Provide the (X, Y) coordinate of the cell's center where the given text is located.  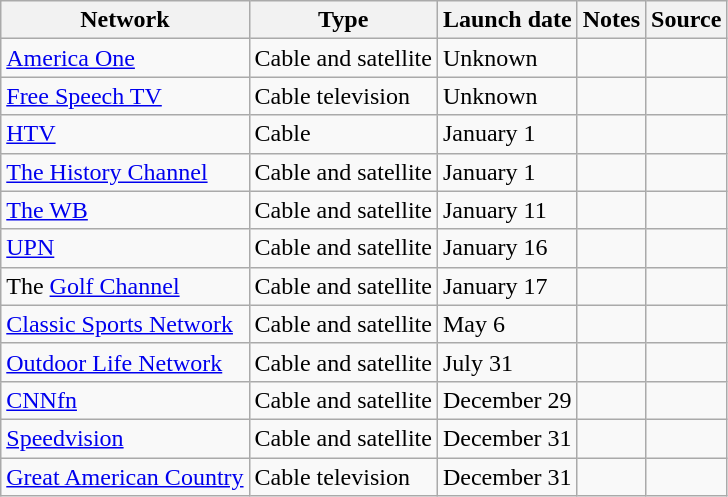
Cable (343, 134)
Source (686, 20)
Speedvision (125, 438)
December 29 (507, 400)
January 16 (507, 248)
America One (125, 58)
January 11 (507, 210)
Type (343, 20)
Great American Country (125, 477)
The Golf Channel (125, 286)
Free Speech TV (125, 96)
Launch date (507, 20)
Notes (611, 20)
July 31 (507, 362)
January 17 (507, 286)
UPN (125, 248)
Network (125, 20)
The History Channel (125, 172)
May 6 (507, 324)
Outdoor Life Network (125, 362)
HTV (125, 134)
Classic Sports Network (125, 324)
The WB (125, 210)
CNNfn (125, 400)
